Return the [x, y] coordinate for the center point of the cell that contains the specified text.  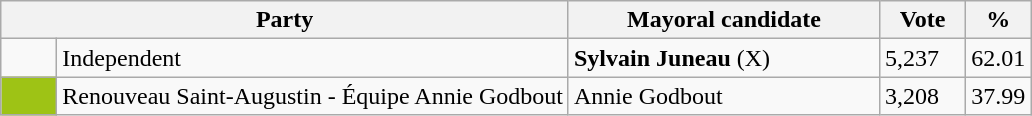
37.99 [998, 96]
Independent [313, 58]
Annie Godbout [724, 96]
62.01 [998, 58]
Vote [923, 20]
5,237 [923, 58]
Renouveau Saint-Augustin - Équipe Annie Godbout [313, 96]
Sylvain Juneau (X) [724, 58]
% [998, 20]
3,208 [923, 96]
Mayoral candidate [724, 20]
Party [285, 20]
